Provide the [X, Y] coordinate of the cell's center where the given text is located.  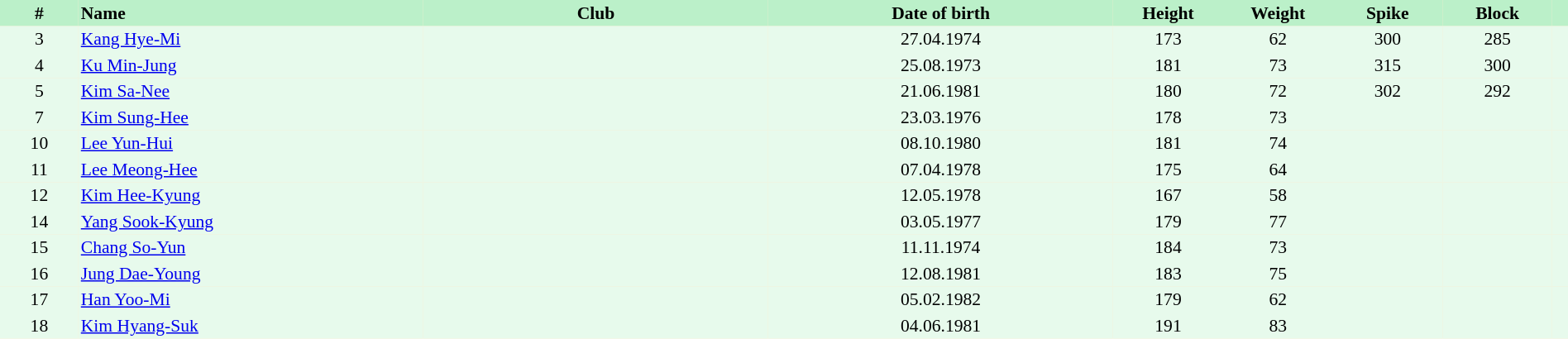
184 [1168, 248]
167 [1168, 195]
Ku Min-Jung [251, 65]
04.06.1981 [941, 326]
Han Yoo-Mi [251, 299]
75 [1279, 274]
05.02.1982 [941, 299]
4 [40, 65]
Chang So-Yun [251, 248]
315 [1388, 65]
Kim Sa-Nee [251, 91]
Kim Hee-Kyung [251, 195]
27.04.1974 [941, 40]
23.03.1976 [941, 117]
03.05.1977 [941, 222]
Kang Hye-Mi [251, 40]
Lee Meong-Hee [251, 169]
16 [40, 274]
191 [1168, 326]
183 [1168, 274]
08.10.1980 [941, 144]
11.11.1974 [941, 248]
175 [1168, 169]
180 [1168, 91]
12.05.1978 [941, 195]
Kim Hyang-Suk [251, 326]
77 [1279, 222]
Name [251, 13]
64 [1279, 169]
Jung Dae-Young [251, 274]
12 [40, 195]
Lee Yun-Hui [251, 144]
10 [40, 144]
Block [1497, 13]
Kim Sung-Hee [251, 117]
74 [1279, 144]
Weight [1279, 13]
5 [40, 91]
178 [1168, 117]
# [40, 13]
07.04.1978 [941, 169]
12.08.1981 [941, 274]
Spike [1388, 13]
285 [1497, 40]
72 [1279, 91]
18 [40, 326]
Date of birth [941, 13]
25.08.1973 [941, 65]
15 [40, 248]
Club [595, 13]
58 [1279, 195]
Yang Sook-Kyung [251, 222]
21.06.1981 [941, 91]
302 [1388, 91]
292 [1497, 91]
83 [1279, 326]
173 [1168, 40]
7 [40, 117]
14 [40, 222]
3 [40, 40]
Height [1168, 13]
11 [40, 169]
17 [40, 299]
